Return the [x, y] coordinate for the center point of the cell that contains the specified text.  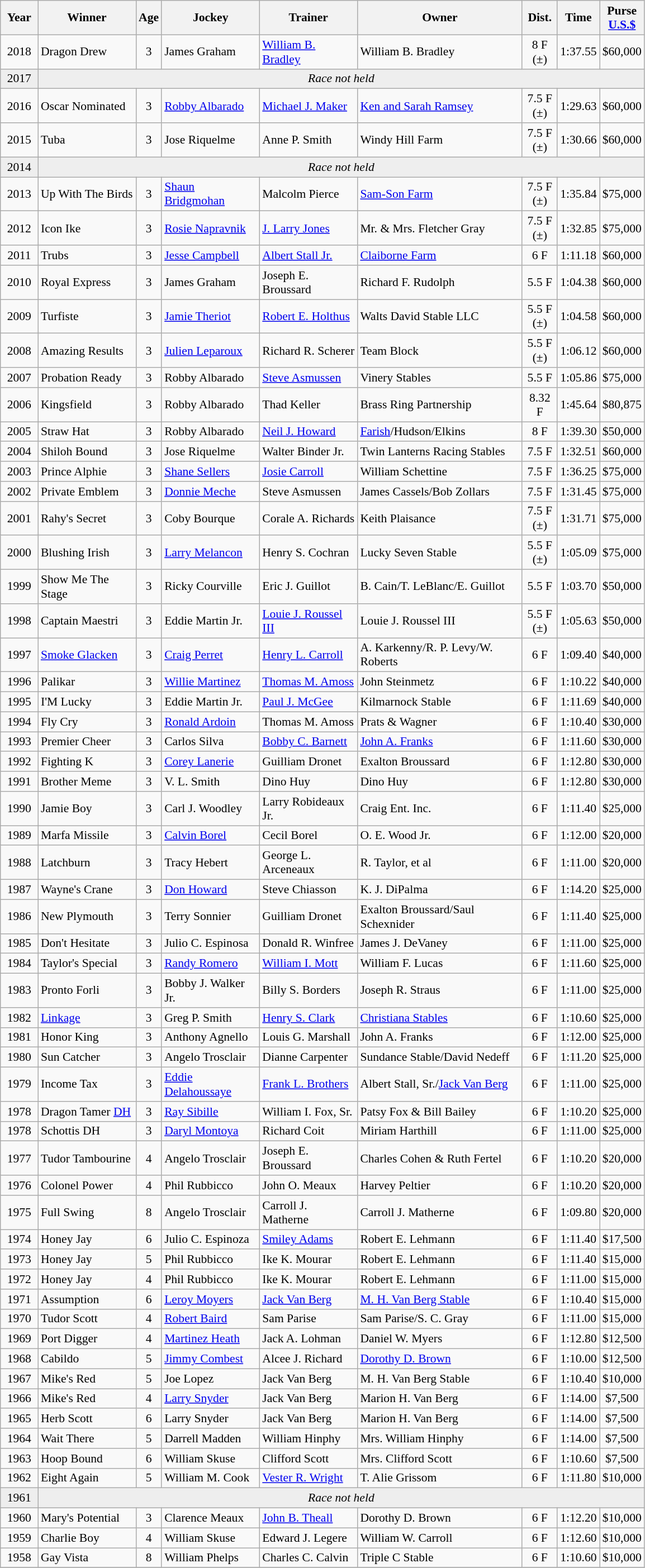
Show Me The Stage [87, 587]
1:31.45 [578, 492]
1:12.60 [578, 1538]
William Hinphy [309, 1438]
Premier Cheer [87, 742]
J. Larry Jones [309, 228]
Sam Parise [309, 1319]
2003 [19, 471]
Rosie Napravnik [210, 228]
William Phelps [210, 1558]
1975 [19, 1212]
Jimmy Combest [210, 1359]
Don Howard [210, 890]
2005 [19, 432]
Mr. & Mrs. Fletcher Gray [439, 228]
Michael J. Maker [309, 106]
Age [149, 18]
William F. Lucas [439, 964]
Blushing Irish [87, 553]
Corey Lanerie [210, 762]
2001 [19, 518]
2000 [19, 553]
Probation Ready [87, 378]
$17,500 [622, 1240]
1991 [19, 781]
Jockey [210, 18]
Claiborne Farm [439, 255]
Julio C. Espinosa [210, 943]
Terry Sonnier [210, 916]
2007 [19, 378]
Smiley Adams [309, 1240]
Purse U.S.$ [622, 18]
1969 [19, 1339]
1997 [19, 655]
Captain Maestri [87, 621]
Bobby C. Barnett [309, 742]
Clarence Meaux [210, 1518]
1:04.58 [578, 316]
Kilmarnock Stable [439, 702]
1981 [19, 1037]
2004 [19, 452]
Hoop Bound [87, 1459]
Shaun Bridgmohan [210, 194]
Ray Sibille [210, 1112]
1:11.20 [578, 1057]
Corale A. Richards [309, 518]
1987 [19, 890]
Richard F. Rudolph [439, 283]
Coby Bourque [210, 518]
Clifford Scott [309, 1459]
Darrell Madden [210, 1438]
Dragon Drew [87, 51]
1960 [19, 1518]
Wayne's Crane [87, 890]
1:03.70 [578, 587]
1979 [19, 1085]
O. E. Wood Jr. [439, 836]
K. J. DiPalma [439, 890]
1:32.51 [578, 452]
Oscar Nominated [87, 106]
Jesse Campbell [210, 255]
Smoke Glacken [87, 655]
Craig Ent. Inc. [439, 809]
1998 [19, 621]
Colonel Power [87, 1185]
Tudor Tambourine [87, 1159]
Brother Meme [87, 781]
Henry S. Clark [309, 1018]
B. Cain/T. LeBlanc/E. Guillot [439, 587]
1:45.64 [578, 404]
2008 [19, 351]
Triple C Stable [439, 1558]
Fighting K [87, 762]
Calvin Borel [210, 836]
Steve Chiasson [309, 890]
Trubs [87, 255]
Joe Lopez [210, 1379]
James Cassels/Bob Zollars [439, 492]
1:05.09 [578, 553]
Ken and Sarah Ramsey [439, 106]
1993 [19, 742]
1:35.84 [578, 194]
1:32.85 [578, 228]
John B. Theall [309, 1518]
1963 [19, 1459]
1999 [19, 587]
Keith Plaisance [439, 518]
Larry Melancon [210, 553]
William M. Cook [210, 1478]
Tuba [87, 140]
2015 [19, 140]
2010 [19, 283]
Sam-Son Farm [439, 194]
1980 [19, 1057]
1959 [19, 1538]
Team Block [439, 351]
Robert Baird [210, 1319]
1:39.30 [578, 432]
Walts David Stable LLC [439, 316]
Owner [439, 18]
Fly Cry [87, 722]
1:31.71 [578, 518]
Linkage [87, 1018]
1986 [19, 916]
2014 [19, 167]
Neil J. Howard [309, 432]
Louis G. Marshall [309, 1037]
8 F (±) [540, 51]
Alcee J. Richard [309, 1359]
Edward J. Legere [309, 1538]
2012 [19, 228]
Sundance Stable/David Nedeff [439, 1057]
Farish/Hudson/Elkins [439, 432]
1976 [19, 1185]
Henry S. Cochran [309, 553]
Sam Parise/S. C. Gray [439, 1319]
2018 [19, 51]
1989 [19, 836]
Harvey Peltier [439, 1185]
Exalton Broussard [439, 762]
Don't Hesitate [87, 943]
Donnie Meche [210, 492]
A. Karkenny/R. P. Levy/W. Roberts [439, 655]
Richard Coit [309, 1131]
1970 [19, 1319]
Time [578, 18]
Dragon Tamer DH [87, 1112]
Daryl Montoya [210, 1131]
Carlos Silva [210, 742]
Lucky Seven Stable [439, 553]
1983 [19, 991]
Paul J. McGee [309, 702]
Christiana Stables [439, 1018]
1968 [19, 1359]
Cabildo [87, 1359]
1:05.63 [578, 621]
Amazing Results [87, 351]
Turfiste [87, 316]
Eric J. Guillot [309, 587]
Vinery Stables [439, 378]
1974 [19, 1240]
1966 [19, 1399]
Mrs. Clifford Scott [439, 1459]
1:11.80 [578, 1478]
Taylor's Special [87, 964]
Jack A. Lohman [309, 1339]
George L. Arceneaux [309, 862]
1996 [19, 682]
Mrs. William Hinphy [439, 1438]
Albert Stall, Sr./Jack Van Berg [439, 1085]
Daniel W. Myers [439, 1339]
1:10.00 [578, 1359]
Winner [87, 18]
T. Alie Grissom [439, 1478]
Herb Scott [87, 1419]
Shiloh Bound [87, 452]
1:10.22 [578, 682]
Greg P. Smith [210, 1018]
Rahy's Secret [87, 518]
1962 [19, 1478]
Thad Keller [309, 404]
2006 [19, 404]
1:09.40 [578, 655]
1985 [19, 943]
1988 [19, 862]
1961 [19, 1498]
1:09.80 [578, 1212]
Frank L. Brothers [309, 1085]
Honor King [87, 1037]
Kingsfield [87, 404]
Bobby J. Walker Jr. [210, 991]
Anthony Agnello [210, 1037]
8.32 F [540, 404]
Ronald Ardoin [210, 722]
I'M Lucky [87, 702]
Richard R. Scherer [309, 351]
1:36.25 [578, 471]
Brass Ring Partnership [439, 404]
Malcolm Pierce [309, 194]
2011 [19, 255]
1971 [19, 1299]
$80,875 [622, 404]
Port Digger [87, 1339]
1:06.12 [578, 351]
Icon Ike [87, 228]
1992 [19, 762]
Exalton Broussard/Saul Schexnider [439, 916]
Twin Lanterns Racing Stables [439, 452]
Private Emblem [87, 492]
Julio C. Espinoza [210, 1240]
1:11.18 [578, 255]
Assumption [87, 1299]
1977 [19, 1159]
Gay Vista [87, 1558]
Palikar [87, 682]
Walter Binder Jr. [309, 452]
Dianne Carpenter [309, 1057]
James J. DeVaney [439, 943]
New Plymouth [87, 916]
Leroy Moyers [210, 1299]
1:12.20 [578, 1518]
Willie Martinez [210, 682]
William Schettine [439, 471]
Charles C. Calvin [309, 1558]
1965 [19, 1419]
1:30.66 [578, 140]
William I. Mott [309, 964]
William I. Fox, Sr. [309, 1112]
Albert Stall Jr. [309, 255]
Anne P. Smith [309, 140]
R. Taylor, et al [439, 862]
Dist. [540, 18]
Marfa Missile [87, 836]
John Steinmetz [439, 682]
1:05.86 [578, 378]
Joseph R. Straus [439, 991]
1958 [19, 1558]
Josie Carroll [309, 471]
Tudor Scott [87, 1319]
1994 [19, 722]
John O. Meaux [309, 1185]
Julien Leparoux [210, 351]
Year [19, 18]
1:37.55 [578, 51]
Straw Hat [87, 432]
Robert E. Holthus [309, 316]
8 F [540, 432]
Shane Sellers [210, 471]
Randy Romero [210, 964]
Windy Hill Farm [439, 140]
1973 [19, 1260]
1:14.20 [578, 890]
Jamie Boy [87, 809]
Income Tax [87, 1085]
Charlie Boy [87, 1538]
Prince Alphie [87, 471]
2016 [19, 106]
1:29.63 [578, 106]
Vester R. Wright [309, 1478]
William W. Carroll [439, 1538]
Larry Robideaux Jr. [309, 809]
Prats & Wagner [439, 722]
2009 [19, 316]
Ricky Courville [210, 587]
1984 [19, 964]
Billy S. Borders [309, 991]
Donald R. Winfree [309, 943]
Royal Express [87, 283]
Tracy Hebert [210, 862]
1967 [19, 1379]
Martinez Heath [210, 1339]
Patsy Fox & Bill Bailey [439, 1112]
Full Swing [87, 1212]
1982 [19, 1018]
Jamie Theriot [210, 316]
Eddie Delahoussaye [210, 1085]
Henry L. Carroll [309, 655]
1:11.69 [578, 702]
Up With The Birds [87, 194]
1:04.38 [578, 283]
Cecil Borel [309, 836]
Trainer [309, 18]
2017 [19, 79]
V. L. Smith [210, 781]
1995 [19, 702]
Miriam Harthill [439, 1131]
Latchburn [87, 862]
1964 [19, 1438]
Carl J. Woodley [210, 809]
Craig Perret [210, 655]
1990 [19, 809]
Wait There [87, 1438]
Charles Cohen & Ruth Fertel [439, 1159]
2013 [19, 194]
Sun Catcher [87, 1057]
2002 [19, 492]
1972 [19, 1279]
Schottis DH [87, 1131]
Mary's Potential [87, 1518]
Eight Again [87, 1478]
Pronto Forli [87, 991]
